Identify which cell holds the provided text, then report its [x, y] central coordinate. 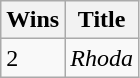
2 [33, 58]
Wins [33, 20]
Title [102, 20]
Rhoda [102, 58]
